Return (x, y) of the center of cell containing provided text 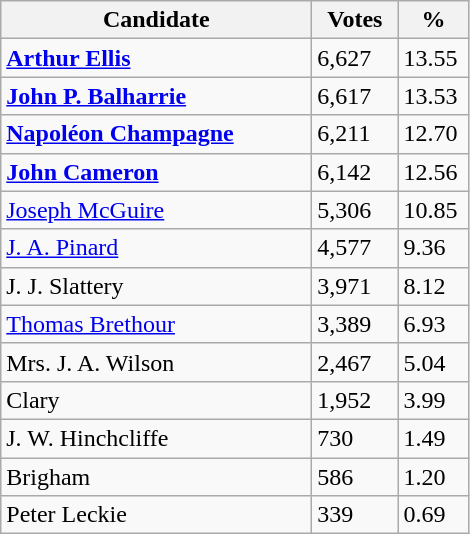
10.85 (434, 210)
John P. Balharrie (156, 96)
3,389 (355, 324)
12.56 (434, 172)
8.12 (434, 286)
13.55 (434, 58)
339 (355, 515)
3,971 (355, 286)
% (434, 20)
6,617 (355, 96)
586 (355, 477)
6,627 (355, 58)
0.69 (434, 515)
9.36 (434, 248)
J. W. Hinchcliffe (156, 438)
J. A. Pinard (156, 248)
1,952 (355, 400)
Votes (355, 20)
Peter Leckie (156, 515)
Thomas Brethour (156, 324)
Brigham (156, 477)
Arthur Ellis (156, 58)
1.49 (434, 438)
Joseph McGuire (156, 210)
Napoléon Champagne (156, 134)
6.93 (434, 324)
5.04 (434, 362)
730 (355, 438)
3.99 (434, 400)
1.20 (434, 477)
13.53 (434, 96)
12.70 (434, 134)
Candidate (156, 20)
6,211 (355, 134)
J. J. Slattery (156, 286)
John Cameron (156, 172)
5,306 (355, 210)
Mrs. J. A. Wilson (156, 362)
6,142 (355, 172)
2,467 (355, 362)
Clary (156, 400)
4,577 (355, 248)
